Output the [x, y] coordinate of the center of the cell containing the given text.  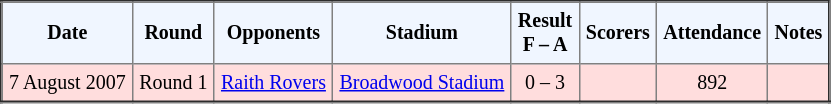
Raith Rovers [273, 83]
Notes [799, 33]
0 – 3 [545, 83]
7 August 2007 [68, 83]
Round 1 [173, 83]
ResultF – A [545, 33]
Opponents [273, 33]
Scorers [618, 33]
Round [173, 33]
892 [712, 83]
Attendance [712, 33]
Date [68, 33]
Stadium [422, 33]
Broadwood Stadium [422, 83]
